Search for the cell housing the specified text and yield its (x, y) center coordinate. 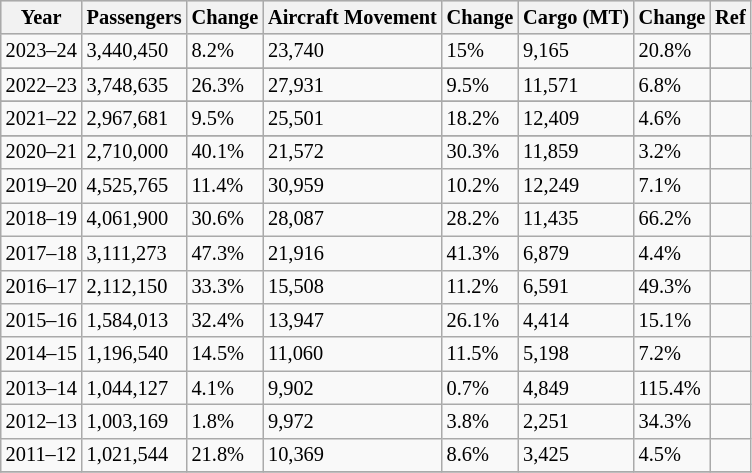
2,967,681 (134, 118)
11.2% (480, 287)
7.1% (672, 186)
13,947 (352, 320)
9,902 (352, 388)
21.8% (226, 455)
1,021,544 (134, 455)
34.3% (672, 421)
28.2% (480, 219)
1.8% (226, 421)
115.4% (672, 388)
26.3% (226, 85)
30.6% (226, 219)
2013–14 (42, 388)
11.5% (480, 354)
2022–23 (42, 85)
7.2% (672, 354)
12,249 (576, 186)
1,003,169 (134, 421)
0.7% (480, 388)
2,251 (576, 421)
11,435 (576, 219)
10,369 (352, 455)
33.3% (226, 287)
28,087 (352, 219)
4.6% (672, 118)
8.6% (480, 455)
2023–24 (42, 51)
1,584,013 (134, 320)
11,060 (352, 354)
27,931 (352, 85)
2015–16 (42, 320)
18.2% (480, 118)
12,409 (576, 118)
23,740 (352, 51)
1,044,127 (134, 388)
Ref (730, 17)
2020–21 (42, 152)
Passengers (134, 17)
2017–18 (42, 253)
Year (42, 17)
14.5% (226, 354)
30.3% (480, 152)
21,916 (352, 253)
2014–15 (42, 354)
6.8% (672, 85)
47.3% (226, 253)
1,196,540 (134, 354)
49.3% (672, 287)
Cargo (MT) (576, 17)
41.3% (480, 253)
3,425 (576, 455)
2,710,000 (134, 152)
3,748,635 (134, 85)
25,501 (352, 118)
40.1% (226, 152)
4,061,900 (134, 219)
2011–12 (42, 455)
2021–22 (42, 118)
11,571 (576, 85)
3.2% (672, 152)
2012–13 (42, 421)
26.1% (480, 320)
5,198 (576, 354)
9,972 (352, 421)
3,440,450 (134, 51)
11.4% (226, 186)
15.1% (672, 320)
21,572 (352, 152)
2,112,150 (134, 287)
9,165 (576, 51)
4.4% (672, 253)
4.5% (672, 455)
15% (480, 51)
Aircraft Movement (352, 17)
10.2% (480, 186)
8.2% (226, 51)
4,849 (576, 388)
2018–19 (42, 219)
6,591 (576, 287)
4,414 (576, 320)
66.2% (672, 219)
6,879 (576, 253)
11,859 (576, 152)
4,525,765 (134, 186)
2016–17 (42, 287)
30,959 (352, 186)
3.8% (480, 421)
2019–20 (42, 186)
15,508 (352, 287)
3,111,273 (134, 253)
4.1% (226, 388)
20.8% (672, 51)
32.4% (226, 320)
